For the text-containing cell, return its midpoint in [X, Y] coordinate format. 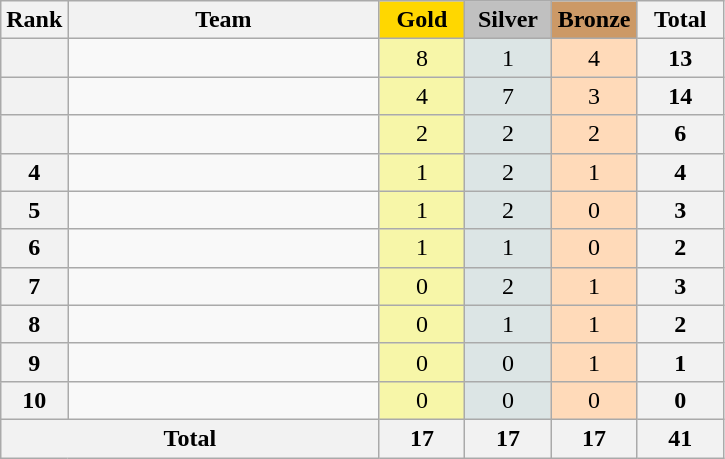
Gold [422, 20]
5 [34, 210]
14 [680, 96]
13 [680, 58]
Bronze [594, 20]
Silver [508, 20]
Team [224, 20]
9 [34, 362]
41 [680, 438]
10 [34, 400]
Rank [34, 20]
